From the cell containing the given text, extract its center point as [x, y] coordinate. 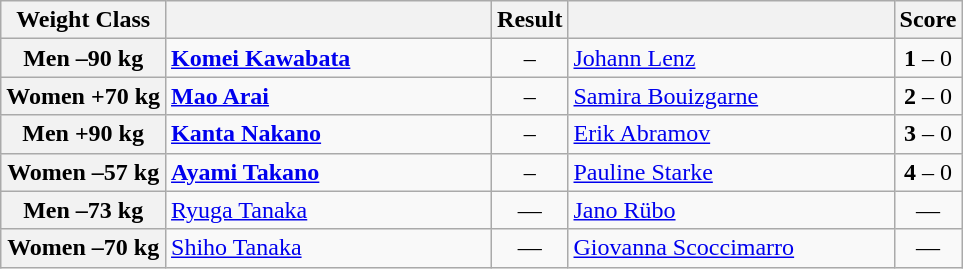
Samira Bouizgarne [731, 96]
Weight Class [84, 20]
Men +90 kg [84, 134]
Johann Lenz [731, 58]
Result [530, 20]
Ryuga Tanaka [329, 210]
Shiho Tanaka [329, 248]
Women –57 kg [84, 172]
Erik Abramov [731, 134]
Ayami Takano [329, 172]
Giovanna Scoccimarro [731, 248]
Women +70 kg [84, 96]
Kanta Nakano [329, 134]
1 – 0 [928, 58]
Jano Rübo [731, 210]
3 – 0 [928, 134]
Women –70 kg [84, 248]
2 – 0 [928, 96]
Komei Kawabata [329, 58]
Men –73 kg [84, 210]
Pauline Starke [731, 172]
4 – 0 [928, 172]
Men –90 kg [84, 58]
Score [928, 20]
Mao Arai [329, 96]
